For the text-containing cell, return its midpoint in [x, y] coordinate format. 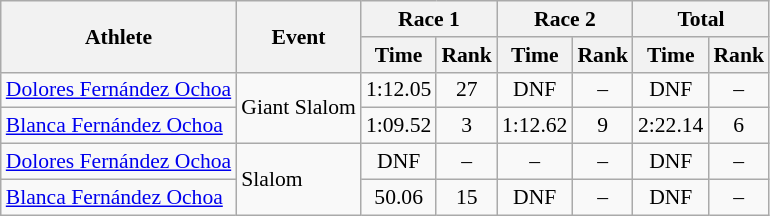
1:09.52 [398, 126]
1:12.05 [398, 90]
9 [602, 126]
50.06 [398, 197]
Athlete [119, 36]
6 [738, 126]
Slalom [298, 180]
2:22.14 [670, 126]
Total [701, 19]
Race 1 [429, 19]
27 [466, 90]
Giant Slalom [298, 108]
15 [466, 197]
3 [466, 126]
Race 2 [565, 19]
1:12.62 [534, 126]
Event [298, 36]
